From the cell containing the given text, extract its center point as (X, Y) coordinate. 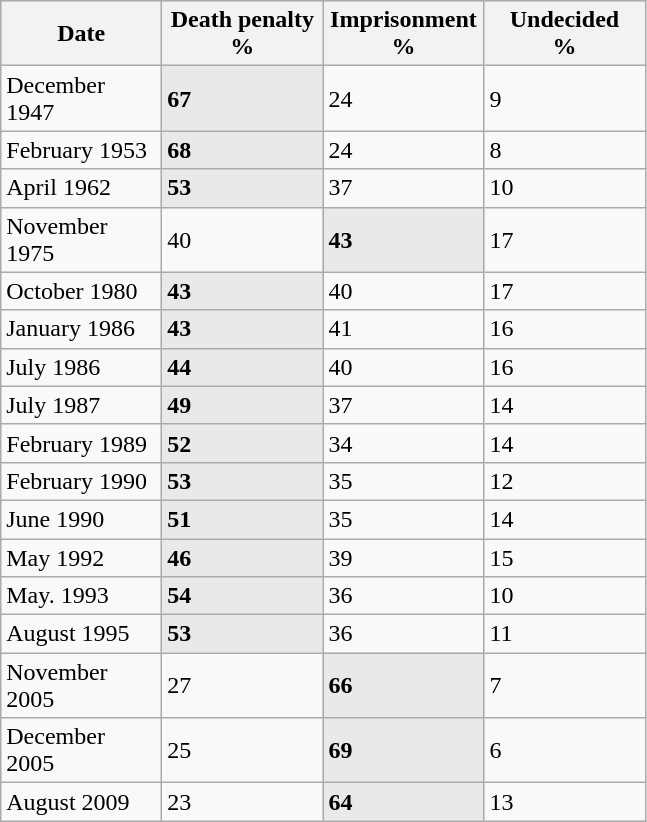
February 1953 (82, 150)
11 (564, 634)
23 (242, 802)
27 (242, 686)
44 (242, 367)
51 (242, 519)
34 (404, 443)
68 (242, 150)
February 1989 (82, 443)
April 1962 (82, 188)
8 (564, 150)
May. 1993 (82, 596)
Date (82, 34)
Imprisonment % (404, 34)
June 1990 (82, 519)
6 (564, 750)
August 1995 (82, 634)
49 (242, 405)
November 2005 (82, 686)
15 (564, 557)
41 (404, 329)
August 2009 (82, 802)
May 1992 (82, 557)
July 1987 (82, 405)
February 1990 (82, 481)
64 (404, 802)
66 (404, 686)
November 1975 (82, 240)
69 (404, 750)
52 (242, 443)
25 (242, 750)
7 (564, 686)
67 (242, 98)
39 (404, 557)
January 1986 (82, 329)
December 2005 (82, 750)
Undecided % (564, 34)
October 1980 (82, 291)
9 (564, 98)
December 1947 (82, 98)
46 (242, 557)
12 (564, 481)
July 1986 (82, 367)
13 (564, 802)
54 (242, 596)
Death penalty % (242, 34)
